Determine the [x, y] coordinate at the center of the cell enclosing the given text.  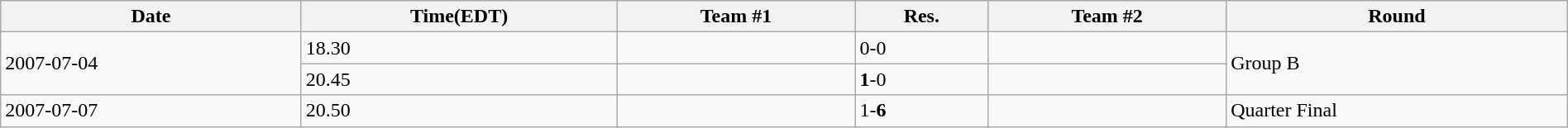
Group B [1398, 64]
Date [151, 17]
1-0 [921, 79]
Team #1 [736, 17]
Team #2 [1107, 17]
2007-07-04 [151, 64]
18.30 [459, 48]
0-0 [921, 48]
20.45 [459, 79]
1-6 [921, 111]
Time(EDT) [459, 17]
20.50 [459, 111]
2007-07-07 [151, 111]
Quarter Final [1398, 111]
Res. [921, 17]
Round [1398, 17]
